Find where the given text appears and provide that cell's center as [X, Y] coordinate. 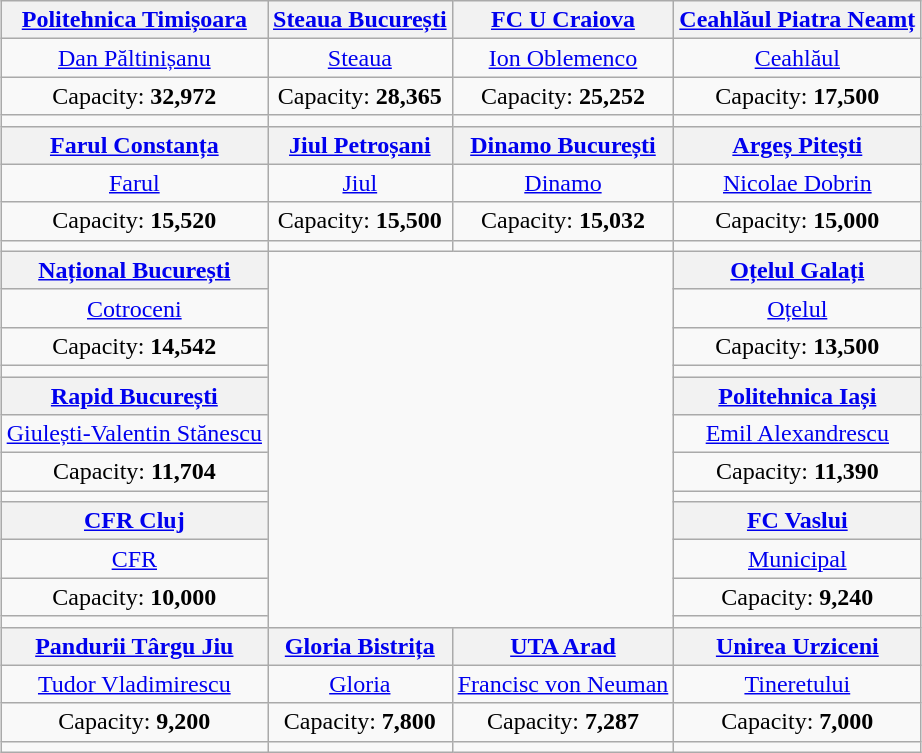
Dan Păltinișanu [134, 58]
Capacity: 9,240 [798, 597]
Oțelul [798, 308]
Pandurii Târgu Jiu [134, 646]
FC U Craiova [563, 20]
Capacity: 32,972 [134, 96]
Farul Constanța [134, 145]
Capacity: 9,200 [134, 722]
FC Vaslui [798, 521]
Capacity: 7,000 [798, 722]
Național București [134, 270]
Emil Alexandrescu [798, 434]
Dinamo București [563, 145]
Municipal [798, 559]
Farul [134, 183]
Gloria Bistrița [360, 646]
Tineretului [798, 684]
Ceahlăul [798, 58]
Capacity: 11,390 [798, 472]
Ion Oblemenco [563, 58]
Ceahlăul Piatra Neamț [798, 20]
Capacity: 13,500 [798, 346]
Capacity: 10,000 [134, 597]
Cotroceni [134, 308]
Jiul Petroșani [360, 145]
CFR [134, 559]
Capacity: 14,542 [134, 346]
Politehnica Timișoara [134, 20]
Politehnica Iași [798, 395]
Oțelul Galați [798, 270]
Francisc von Neuman [563, 684]
Tudor Vladimirescu [134, 684]
Capacity: 28,365 [360, 96]
Dinamo [563, 183]
Rapid București [134, 395]
Capacity: 15,520 [134, 221]
UTA Arad [563, 646]
Capacity: 25,252 [563, 96]
Capacity: 15,032 [563, 221]
Capacity: 17,500 [798, 96]
Giulești-Valentin Stănescu [134, 434]
Capacity: 7,287 [563, 722]
Steaua [360, 58]
Unirea Urziceni [798, 646]
Capacity: 15,500 [360, 221]
Argeș Pitești [798, 145]
Capacity: 11,704 [134, 472]
Nicolae Dobrin [798, 183]
Jiul [360, 183]
Steaua București [360, 20]
Capacity: 15,000 [798, 221]
Capacity: 7,800 [360, 722]
CFR Cluj [134, 521]
Gloria [360, 684]
